Return (X, Y) of the center of cell containing provided text 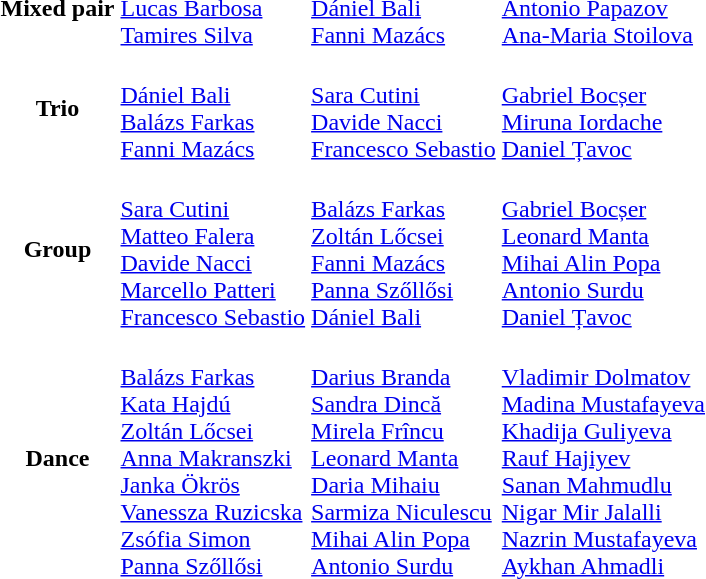
Balázs FarkasZoltán LőcseiFanni MazácsPanna SzőllősiDániel Bali (404, 250)
Gabriel BocșerLeonard MantaMihai Alin PopaAntonio SurduDaniel Țavoc (603, 250)
Dániel BaliBalázs FarkasFanni Mazács (213, 108)
Gabriel BocșerMiruna IordacheDaniel Țavoc (603, 108)
Sara CutiniDavide NacciFrancesco Sebastio (404, 108)
Sara CutiniMatteo FaleraDavide NacciMarcello PatteriFrancesco Sebastio (213, 250)
